Capture the cell that displays the provided text and extract its [X, Y] central coordinate. 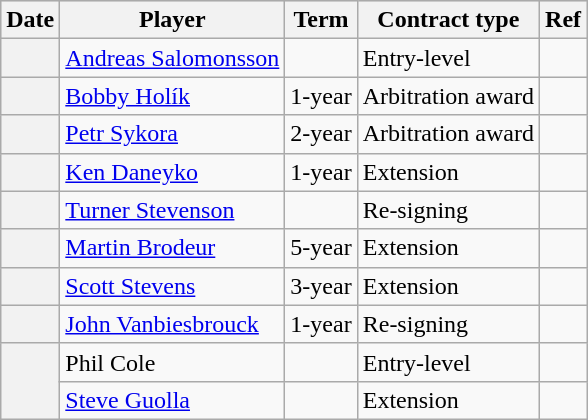
Martin Brodeur [172, 248]
Player [172, 20]
Date [30, 20]
Phil Cole [172, 362]
Andreas Salomonsson [172, 58]
5-year [321, 248]
Steve Guolla [172, 400]
2-year [321, 134]
Ken Daneyko [172, 172]
Scott Stevens [172, 286]
Contract type [448, 20]
Ref [564, 20]
Term [321, 20]
Turner Stevenson [172, 210]
Petr Sykora [172, 134]
John Vanbiesbrouck [172, 324]
Bobby Holík [172, 96]
3-year [321, 286]
